Find where the given text appears and provide that cell's center as (X, Y) coordinate. 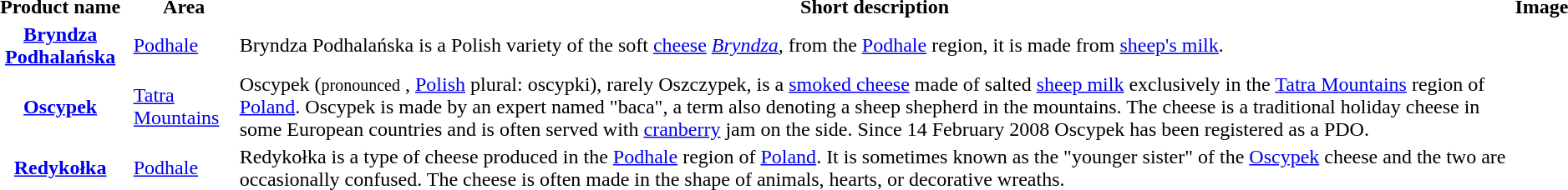
Bryndza Podhalańska is a Polish variety of the soft cheese Bryndza, from the Podhale region, it is made from sheep's milk. (875, 45)
Podhale (184, 45)
Tatra Mountains (184, 107)
